Extract the (X, Y) coordinate from the center of the cell holding the provided text.  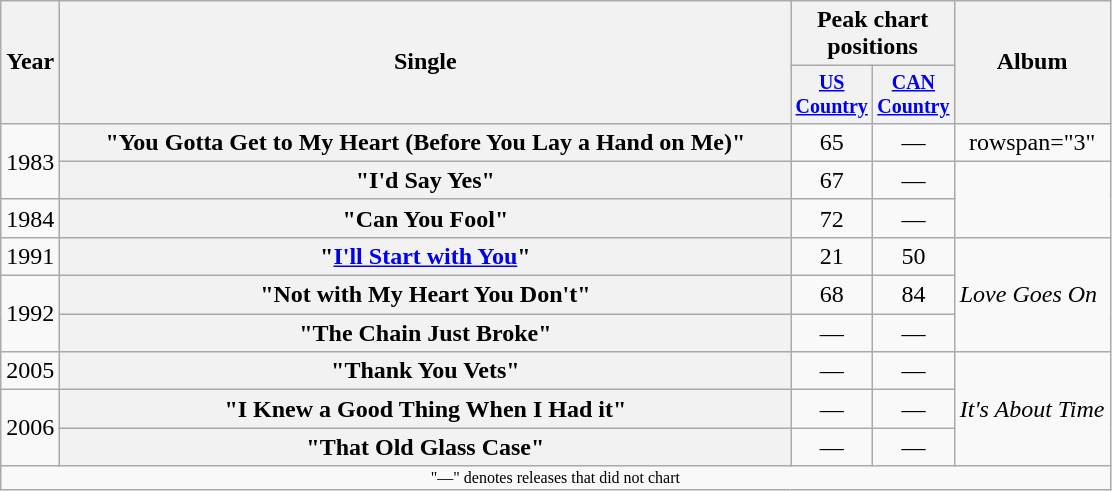
Single (426, 62)
72 (832, 218)
1992 (30, 314)
2006 (30, 428)
"That Old Glass Case" (426, 447)
Year (30, 62)
"Can You Fool" (426, 218)
"—" denotes releases that did not chart (556, 478)
"I'd Say Yes" (426, 180)
65 (832, 142)
It's About Time (1032, 409)
Album (1032, 62)
1991 (30, 256)
"I Knew a Good Thing When I Had it" (426, 409)
rowspan="3" (1032, 142)
"You Gotta Get to My Heart (Before You Lay a Hand on Me)" (426, 142)
67 (832, 180)
1984 (30, 218)
"Thank You Vets" (426, 371)
Love Goes On (1032, 294)
2005 (30, 371)
84 (914, 295)
50 (914, 256)
CAN Country (914, 94)
"I'll Start with You" (426, 256)
1983 (30, 161)
21 (832, 256)
"The Chain Just Broke" (426, 333)
"Not with My Heart You Don't" (426, 295)
Peak chartpositions (872, 34)
US Country (832, 94)
68 (832, 295)
